For the text-containing cell, return its midpoint in [X, Y] coordinate format. 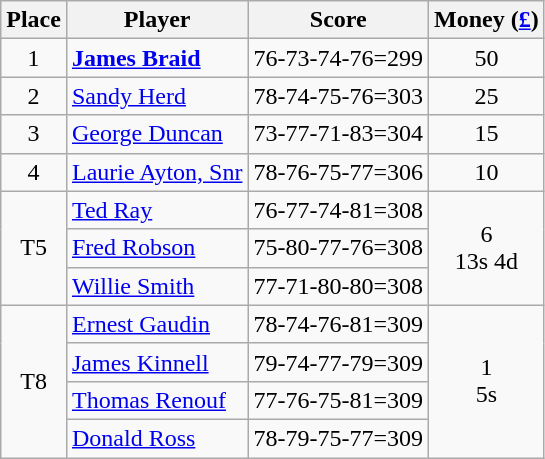
78-79-75-77=309 [338, 438]
25 [487, 96]
76-73-74-76=299 [338, 58]
George Duncan [157, 134]
Laurie Ayton, Snr [157, 172]
James Kinnell [157, 362]
73-77-71-83=304 [338, 134]
Willie Smith [157, 286]
Donald Ross [157, 438]
James Braid [157, 58]
2 [34, 96]
T8 [34, 381]
15 [487, 134]
4 [34, 172]
Money (£) [487, 20]
78-76-75-77=306 [338, 172]
613s 4d [487, 248]
15s [487, 381]
77-76-75-81=309 [338, 400]
Place [34, 20]
Thomas Renouf [157, 400]
Sandy Herd [157, 96]
T5 [34, 248]
76-77-74-81=308 [338, 210]
3 [34, 134]
77-71-80-80=308 [338, 286]
Ted Ray [157, 210]
78-74-75-76=303 [338, 96]
Ernest Gaudin [157, 324]
75-80-77-76=308 [338, 248]
50 [487, 58]
Player [157, 20]
Fred Robson [157, 248]
1 [34, 58]
10 [487, 172]
79-74-77-79=309 [338, 362]
78-74-76-81=309 [338, 324]
Score [338, 20]
